Scan for the cell matching the given text and deliver its (X, Y) coordinate at center. 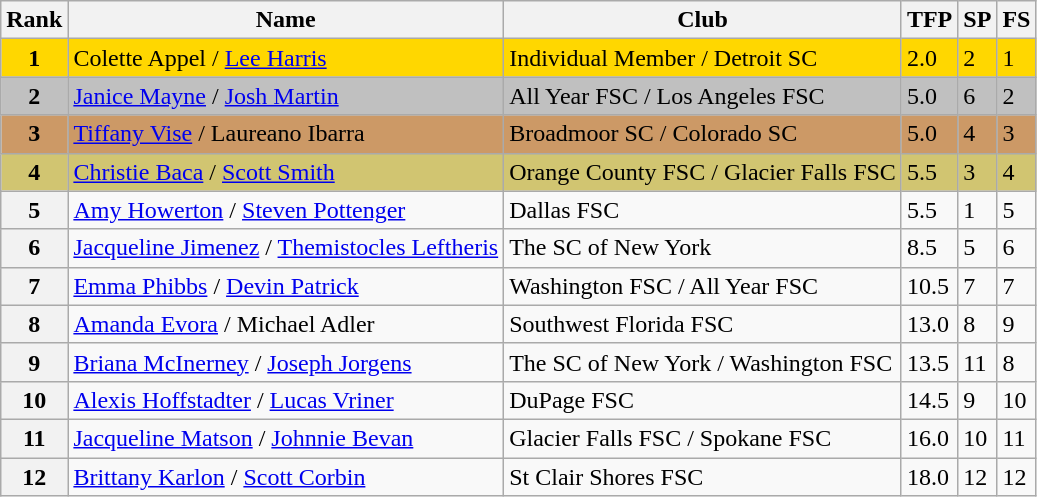
10.5 (929, 286)
The SC of New York (703, 248)
Glacier Falls FSC / Spokane FSC (703, 438)
13.5 (929, 362)
SP (978, 20)
Alexis Hoffstadter / Lucas Vriner (286, 400)
Tiffany Vise / Laureano Ibarra (286, 134)
Emma Phibbs / Devin Patrick (286, 286)
Jacqueline Jimenez / Themistocles Leftheris (286, 248)
TFP (929, 20)
Dallas FSC (703, 210)
8.5 (929, 248)
Amanda Evora / Michael Adler (286, 324)
FS (1016, 20)
Rank (34, 20)
Broadmoor SC / Colorado SC (703, 134)
Colette Appel / Lee Harris (286, 58)
16.0 (929, 438)
18.0 (929, 477)
All Year FSC / Los Angeles FSC (703, 96)
Club (703, 20)
St Clair Shores FSC (703, 477)
Name (286, 20)
Briana McInerney / Joseph Jorgens (286, 362)
Orange County FSC / Glacier Falls FSC (703, 172)
DuPage FSC (703, 400)
13.0 (929, 324)
Jacqueline Matson / Johnnie Bevan (286, 438)
2.0 (929, 58)
Brittany Karlon / Scott Corbin (286, 477)
The SC of New York / Washington FSC (703, 362)
Individual Member / Detroit SC (703, 58)
Christie Baca / Scott Smith (286, 172)
14.5 (929, 400)
Janice Mayne / Josh Martin (286, 96)
Washington FSC / All Year FSC (703, 286)
Amy Howerton / Steven Pottenger (286, 210)
Southwest Florida FSC (703, 324)
